Scan for the cell matching the given text and deliver its [x, y] coordinate at center. 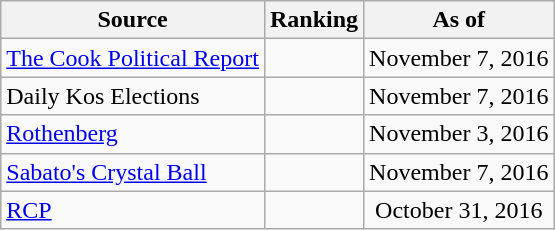
RCP [133, 210]
Source [133, 20]
Ranking [314, 20]
October 31, 2016 [459, 210]
Rothenberg [133, 134]
November 3, 2016 [459, 134]
As of [459, 20]
Daily Kos Elections [133, 96]
The Cook Political Report [133, 58]
Sabato's Crystal Ball [133, 172]
